Extract the [x, y] coordinate from the center of the cell holding the provided text.  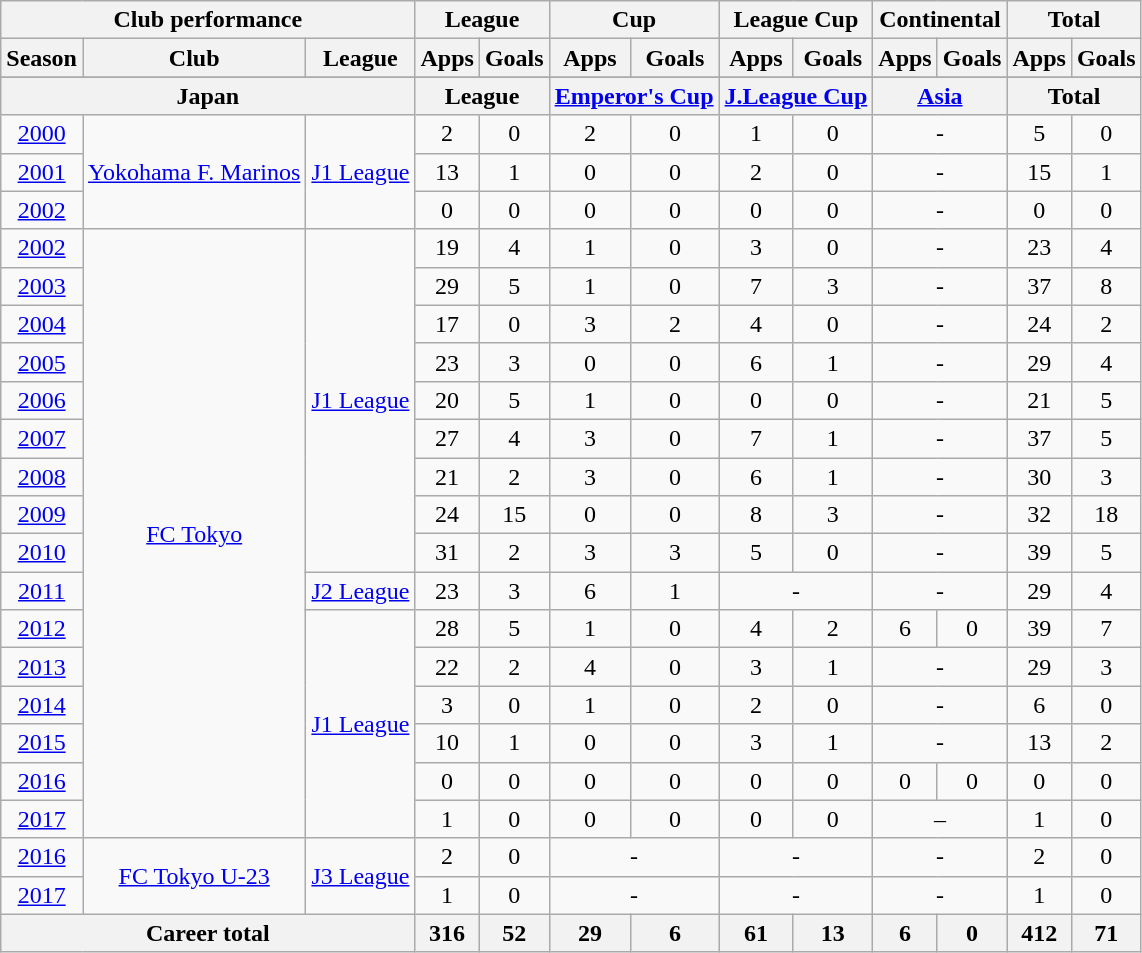
2010 [42, 553]
10 [447, 743]
2004 [42, 324]
2011 [42, 591]
30 [1039, 477]
412 [1039, 933]
19 [447, 248]
28 [447, 629]
61 [756, 933]
71 [1106, 933]
18 [1106, 515]
Cup [634, 20]
2015 [42, 743]
52 [514, 933]
Club [194, 58]
2013 [42, 667]
Emperor's Cup [634, 96]
Season [42, 58]
Japan [208, 96]
FC Tokyo [194, 534]
316 [447, 933]
J2 League [360, 591]
2000 [42, 134]
27 [447, 438]
Asia [940, 96]
J.League Cup [796, 96]
2003 [42, 286]
22 [447, 667]
2009 [42, 515]
– [940, 819]
2001 [42, 172]
31 [447, 553]
2007 [42, 438]
Continental [940, 20]
Yokohama F. Marinos [194, 172]
2012 [42, 629]
J3 League [360, 876]
2006 [42, 400]
Club performance [208, 20]
2014 [42, 705]
Career total [208, 933]
2008 [42, 477]
20 [447, 400]
FC Tokyo U-23 [194, 876]
2005 [42, 362]
32 [1039, 515]
League Cup [796, 20]
17 [447, 324]
